Identify which cell holds the provided text, then report its (X, Y) central coordinate. 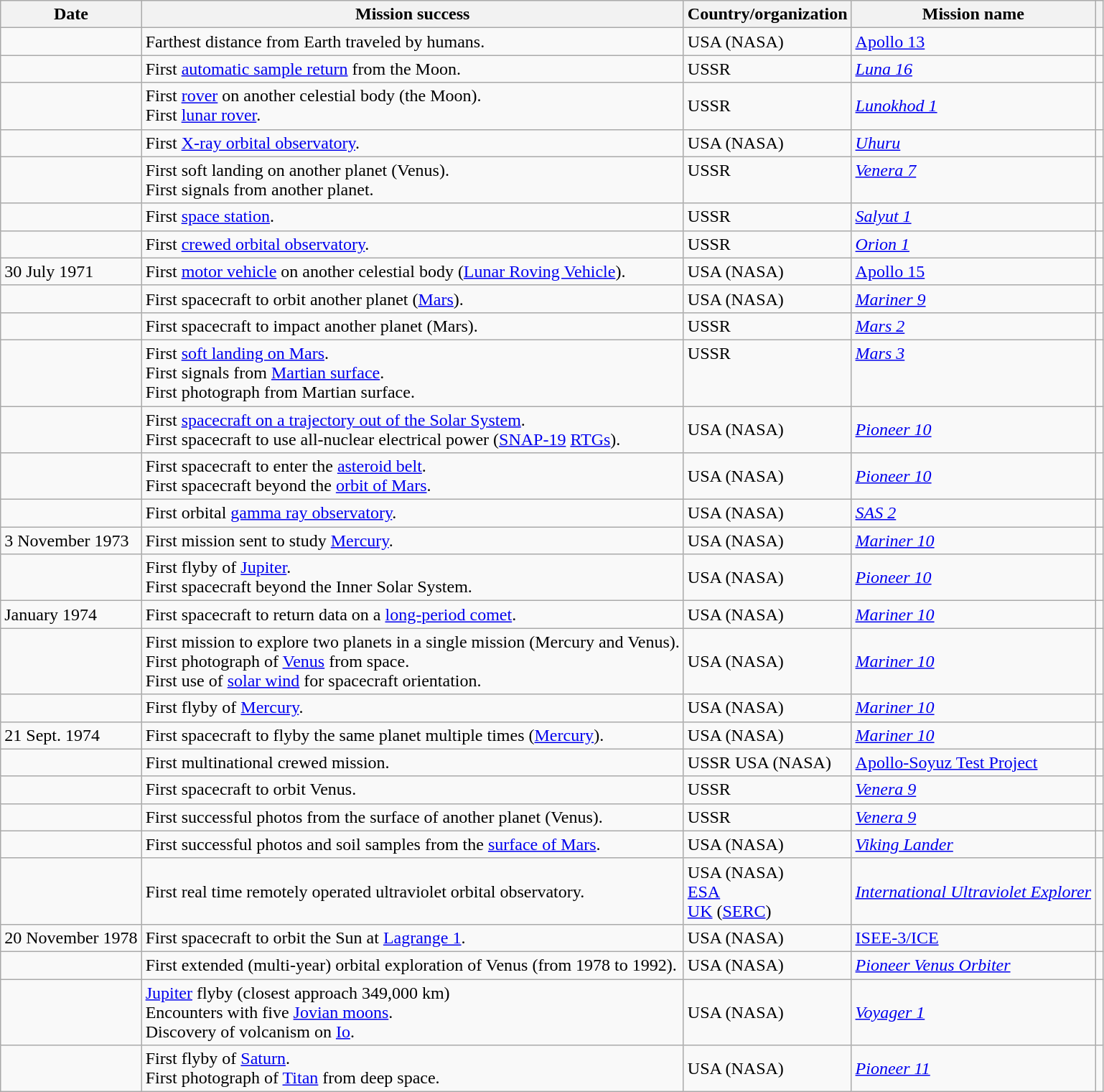
First spacecraft to return data on a long-period comet. (412, 615)
USSR USA (NASA) (767, 762)
First motor vehicle on another celestial body (Lunar Roving Vehicle). (412, 271)
First orbital gamma ray observatory. (412, 513)
First multinational crewed mission. (412, 762)
First soft landing on another planet (Venus). First signals from another planet. (412, 179)
First mission sent to study Mercury. (412, 541)
First spacecraft to orbit the Sun at Lagrange 1. (412, 938)
Mariner 9 (973, 299)
Apollo 13 (973, 42)
First flyby of Mercury. (412, 708)
Mars 3 (973, 373)
20 November 1978 (71, 938)
Country/organization (767, 14)
First spacecraft to enter the asteroid belt.First spacecraft beyond the orbit of Mars. (412, 477)
Apollo 15 (973, 271)
21 Sept. 1974 (71, 735)
Viking Lander (973, 844)
Pioneer 11 (973, 1068)
First extended (multi-year) orbital exploration of Venus (from 1978 to 1992). (412, 965)
First soft landing on Mars. First signals from Martian surface.First photograph from Martian surface. (412, 373)
International Ultraviolet Explorer (973, 891)
Apollo-Soyuz Test Project (973, 762)
First real time remotely operated ultraviolet orbital observatory. (412, 891)
Mission success (412, 14)
Pioneer Venus Orbiter (973, 965)
Farthest distance from Earth traveled by humans. (412, 42)
Date (71, 14)
First X-ray orbital observatory. (412, 143)
First space station. (412, 217)
First crewed orbital observatory. (412, 244)
USA (NASA) ESA UK (SERC) (767, 891)
First successful photos from the surface of another planet (Venus). (412, 817)
Mars 2 (973, 326)
Uhuru (973, 143)
30 July 1971 (71, 271)
Mission name (973, 14)
ISEE-3/ICE (973, 938)
First spacecraft to orbit Venus. (412, 790)
January 1974 (71, 615)
Venera 7 (973, 179)
First flyby of Saturn.First photograph of Titan from deep space. (412, 1068)
Luna 16 (973, 69)
Orion 1 (973, 244)
Jupiter flyby (closest approach 349,000 km)Encounters with five Jovian moons.Discovery of volcanism on Io. (412, 1012)
First flyby of Jupiter.First spacecraft beyond the Inner Solar System. (412, 577)
First spacecraft on a trajectory out of the Solar System.First spacecraft to use all-nuclear electrical power (SNAP-19 RTGs). (412, 429)
Lunokhod 1 (973, 106)
First successful photos and soil samples from the surface of Mars. (412, 844)
First spacecraft to flyby the same planet multiple times (Mercury). (412, 735)
First automatic sample return from the Moon. (412, 69)
3 November 1973 (71, 541)
First rover on another celestial body (the Moon).First lunar rover. (412, 106)
SAS 2 (973, 513)
Voyager 1 (973, 1012)
First spacecraft to impact another planet (Mars). (412, 326)
First spacecraft to orbit another planet (Mars). (412, 299)
Salyut 1 (973, 217)
